For the text-containing cell, return its midpoint in [X, Y] coordinate format. 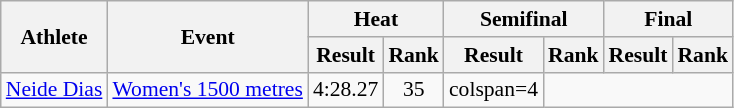
Semifinal [524, 19]
4:28.27 [346, 90]
35 [414, 90]
Heat [376, 19]
Women's 1500 metres [208, 90]
colspan=4 [494, 90]
Athlete [54, 36]
Final [668, 19]
Neide Dias [54, 90]
Event [208, 36]
